Pinpoint the cell where the given text exists, returning its [X, Y] midpoint coordinate. 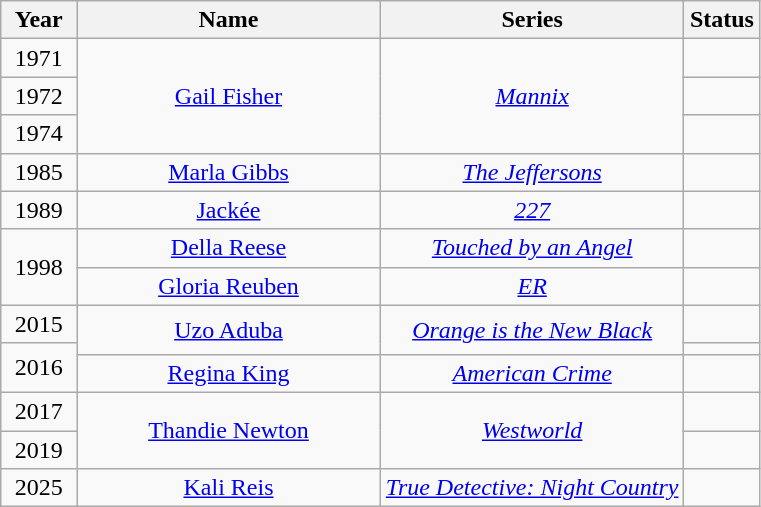
American Crime [532, 373]
2025 [39, 488]
2017 [39, 411]
Marla Gibbs [229, 172]
Year [39, 20]
Name [229, 20]
2019 [39, 449]
2015 [39, 324]
Kali Reis [229, 488]
Regina King [229, 373]
Uzo Aduba [229, 330]
1974 [39, 134]
Gloria Reuben [229, 286]
Jackée [229, 210]
Status [722, 20]
ER [532, 286]
Series [532, 20]
Mannix [532, 96]
1985 [39, 172]
Westworld [532, 430]
True Detective: Night Country [532, 488]
1972 [39, 96]
1971 [39, 58]
Orange is the New Black [532, 330]
1989 [39, 210]
Thandie Newton [229, 430]
Touched by an Angel [532, 248]
2016 [39, 368]
Gail Fisher [229, 96]
Della Reese [229, 248]
227 [532, 210]
The Jeffersons [532, 172]
1998 [39, 267]
